Locate the cell with the specified text and output its (x, y) center coordinate. 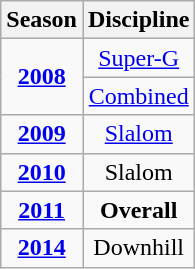
Overall (138, 210)
Downhill (138, 248)
2014 (42, 248)
2009 (42, 134)
Discipline (138, 20)
Combined (138, 96)
2011 (42, 210)
Super-G (138, 58)
2008 (42, 77)
2010 (42, 172)
Season (42, 20)
